Search for the cell housing the specified text and yield its (x, y) center coordinate. 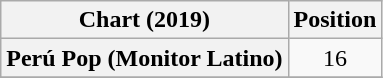
Position (335, 20)
Chart (2019) (144, 20)
16 (335, 58)
Perú Pop (Monitor Latino) (144, 58)
